Scan for the cell matching the given text and deliver its (x, y) coordinate at center. 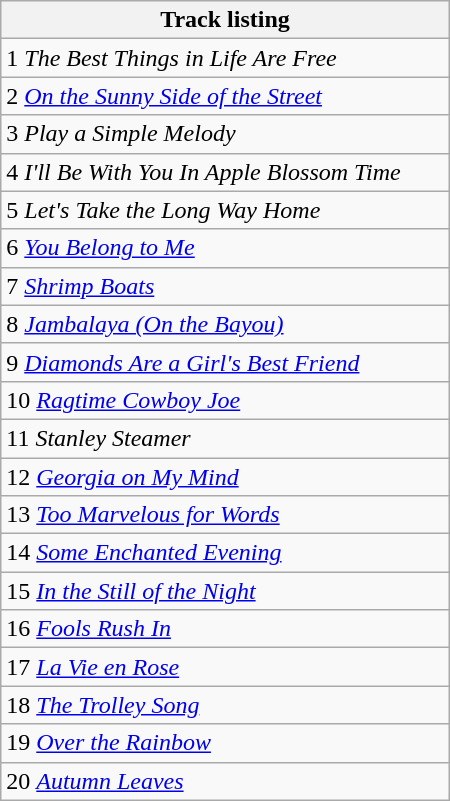
16 Fools Rush In (225, 629)
6 You Belong to Me (225, 248)
14 Some Enchanted Evening (225, 553)
Track listing (225, 20)
1 The Best Things in Life Are Free (225, 58)
12 Georgia on My Mind (225, 477)
17 La Vie en Rose (225, 667)
7 Shrimp Boats (225, 286)
13 Too Marvelous for Words (225, 515)
5 Let's Take the Long Way Home (225, 210)
8 Jambalaya (On the Bayou) (225, 324)
11 Stanley Steamer (225, 438)
3 Play a Simple Melody (225, 134)
4 I'll Be With You In Apple Blossom Time (225, 172)
20 Autumn Leaves (225, 781)
2 On the Sunny Side of the Street (225, 96)
15 In the Still of the Night (225, 591)
19 Over the Rainbow (225, 743)
9 Diamonds Are a Girl's Best Friend (225, 362)
18 The Trolley Song (225, 705)
10 Ragtime Cowboy Joe (225, 400)
